Return the (X, Y) coordinate for the center point of the cell that contains the specified text.  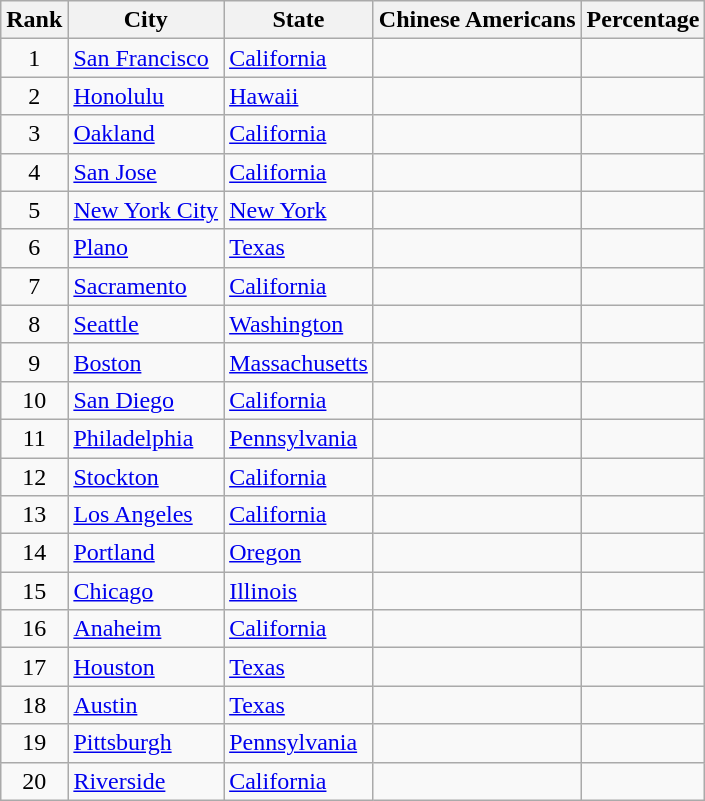
Illinois (299, 591)
12 (34, 477)
Houston (146, 667)
16 (34, 629)
5 (34, 210)
19 (34, 743)
7 (34, 286)
6 (34, 248)
Boston (146, 362)
Percentage (643, 20)
New York City (146, 210)
3 (34, 134)
Pittsburgh (146, 743)
4 (34, 172)
Austin (146, 705)
17 (34, 667)
Portland (146, 553)
City (146, 20)
Stockton (146, 477)
Anaheim (146, 629)
Washington (299, 324)
Plano (146, 248)
11 (34, 438)
Massachusetts (299, 362)
Chinese Americans (477, 20)
Chicago (146, 591)
Honolulu (146, 96)
San Diego (146, 400)
18 (34, 705)
New York (299, 210)
1 (34, 58)
13 (34, 515)
Rank (34, 20)
14 (34, 553)
10 (34, 400)
State (299, 20)
8 (34, 324)
15 (34, 591)
Oakland (146, 134)
San Francisco (146, 58)
Riverside (146, 781)
Los Angeles (146, 515)
Oregon (299, 553)
Sacramento (146, 286)
San Jose (146, 172)
9 (34, 362)
Philadelphia (146, 438)
Seattle (146, 324)
2 (34, 96)
20 (34, 781)
Hawaii (299, 96)
